Capture the cell that displays the provided text and extract its (X, Y) central coordinate. 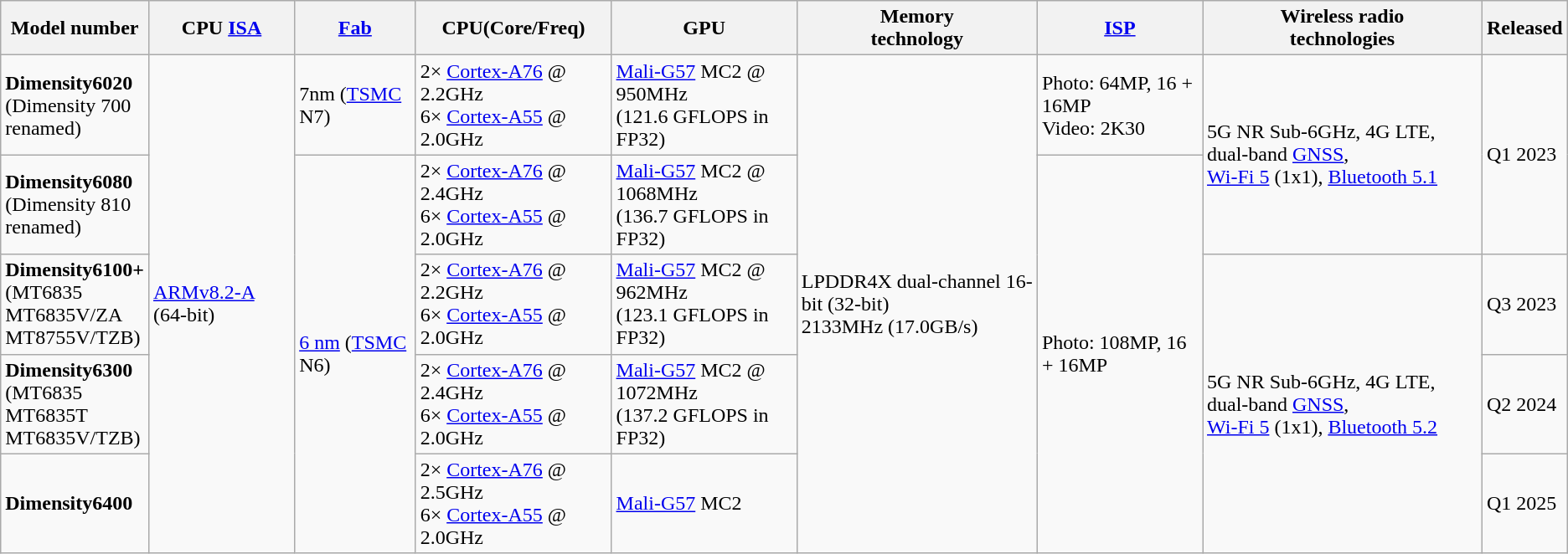
Photo: 108MP, 16 + 16MP (1119, 354)
5G NR Sub-6GHz, 4G LTE, dual-band GNSS, Wi-Fi 5 (1x1), Bluetooth 5.2 (1343, 403)
Mali-G57 MC2 @ 1068MHz(136.7 GFLOPS in FP32) (704, 204)
CPU ISA (221, 28)
Wireless radio technologies (1343, 28)
2× Cortex-A76 @ 2.5GHz6× Cortex-A55 @ 2.0GHz (513, 504)
Photo: 64MP, 16 + 16MPVideo: 2K30 (1119, 105)
Dimensity6400 (75, 504)
7nm (TSMC N7) (355, 105)
Q3 2023 (1524, 305)
5G NR Sub-6GHz, 4G LTE, dual-band GNSS, Wi-Fi 5 (1x1), Bluetooth 5.1 (1343, 155)
Fab (355, 28)
Mali-G57 MC2 @ 962MHz(123.1 GFLOPS in FP32) (704, 305)
ARMv8.2-A (64-bit) (221, 305)
Mali-G57 MC2 (704, 504)
6 nm (TSMC N6) (355, 354)
Q1 2023 (1524, 155)
CPU(Core/Freq) (513, 28)
Mali-G57 MC2 @ 1072MHz(137.2 GFLOPS in FP32) (704, 403)
Mali-G57 MC2 @ 950MHz(121.6 GFLOPS in FP32) (704, 105)
LPDDR4X dual-channel 16-bit (32-bit)2133MHz (17.0GB/s) (916, 305)
ISP (1119, 28)
Dimensity6020(Dimensity 700 renamed) (75, 105)
Memory technology (916, 28)
Q2 2024 (1524, 403)
Model number (75, 28)
Dimensity6100+(MT6835 MT6835V/ZA MT8755V/TZB) (75, 305)
GPU (704, 28)
Q1 2025 (1524, 504)
Released (1524, 28)
Dimensity6080(Dimensity 810 renamed) (75, 204)
Dimensity6300(MT6835 MT6835T MT6835V/TZB) (75, 403)
